Return the (X, Y) coordinate for the center point of the cell that contains the specified text.  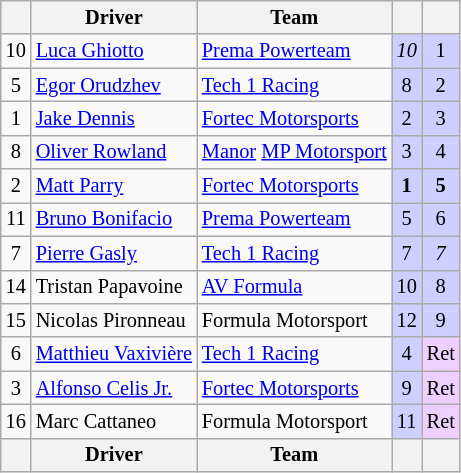
15 (16, 320)
Bruno Bonifacio (114, 219)
Matthieu Vaxivière (114, 354)
Alfonso Celis Jr. (114, 388)
Jake Dennis (114, 118)
12 (407, 320)
Marc Cattaneo (114, 421)
Luca Ghiotto (114, 51)
Tristan Papavoine (114, 287)
AV Formula (294, 287)
Egor Orudzhev (114, 85)
Oliver Rowland (114, 152)
14 (16, 287)
Nicolas Pironneau (114, 320)
Pierre Gasly (114, 253)
Matt Parry (114, 186)
Manor MP Motorsport (294, 152)
16 (16, 421)
